Identify which cell holds the provided text, then report its [x, y] central coordinate. 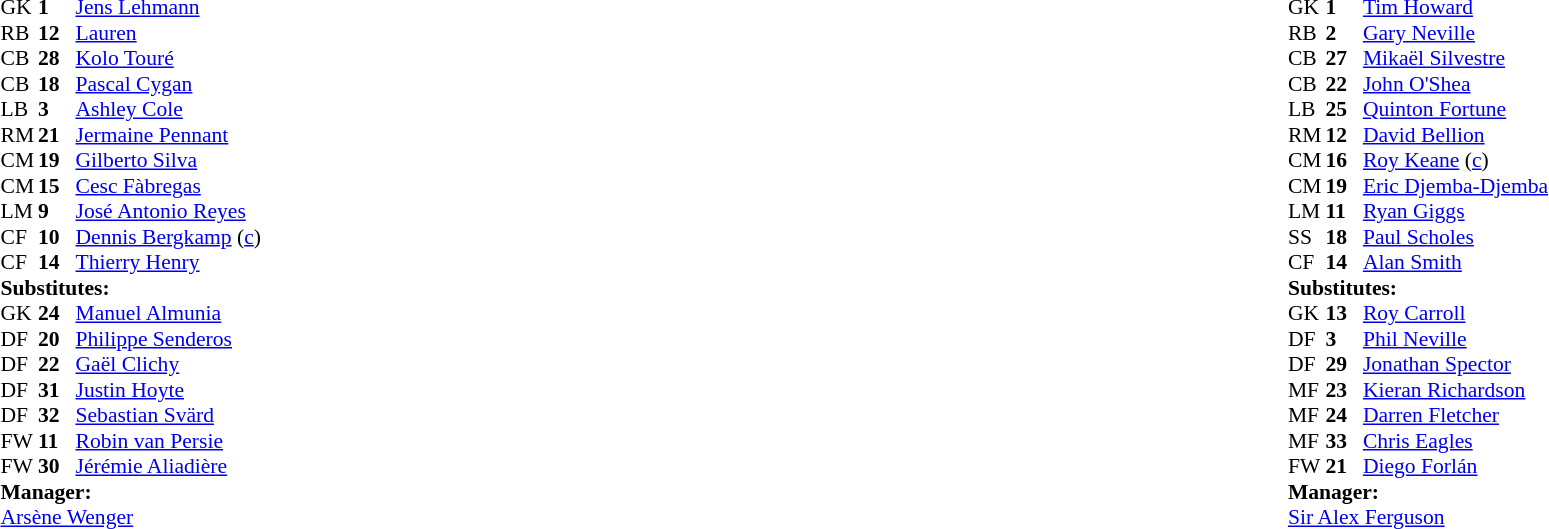
David Bellion [1456, 135]
Ashley Cole [168, 109]
23 [1344, 390]
15 [57, 186]
30 [57, 467]
16 [1344, 161]
Robin van Persie [168, 441]
Cesc Fàbregas [168, 186]
27 [1344, 59]
Quinton Fortune [1456, 109]
Darren Fletcher [1456, 415]
Kolo Touré [168, 59]
Ryan Giggs [1456, 211]
Kieran Richardson [1456, 390]
Jérémie Aliadière [168, 467]
Dennis Bergkamp (c) [168, 237]
SS [1307, 237]
Diego Forlán [1456, 467]
20 [57, 339]
2 [1344, 33]
Roy Carroll [1456, 313]
Gilberto Silva [168, 161]
31 [57, 390]
Manuel Almunia [168, 313]
José Antonio Reyes [168, 211]
28 [57, 59]
Justin Hoyte [168, 390]
Pascal Cygan [168, 84]
Mikaël Silvestre [1456, 59]
Paul Scholes [1456, 237]
32 [57, 415]
John O'Shea [1456, 84]
10 [57, 237]
Jermaine Pennant [168, 135]
33 [1344, 441]
Phil Neville [1456, 339]
29 [1344, 365]
Chris Eagles [1456, 441]
Eric Djemba-Djemba [1456, 186]
Sebastian Svärd [168, 415]
Alan Smith [1456, 263]
13 [1344, 313]
Lauren [168, 33]
Thierry Henry [168, 263]
25 [1344, 109]
Jonathan Spector [1456, 365]
9 [57, 211]
Gary Neville [1456, 33]
Roy Keane (c) [1456, 161]
Philippe Senderos [168, 339]
Gaël Clichy [168, 365]
